Identify which cell holds the provided text, then report its (x, y) central coordinate. 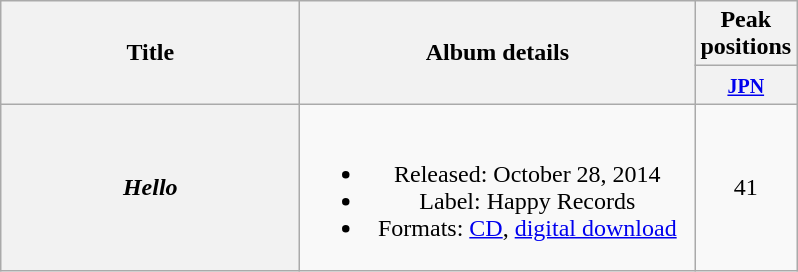
JPN (746, 85)
Peak positions (746, 34)
Title (150, 52)
Hello (150, 188)
41 (746, 188)
Released: October 28, 2014 Label: Happy RecordsFormats: CD, digital download (498, 188)
Album details (498, 52)
